Provide the [x, y] coordinate of the cell's center where the given text is located.  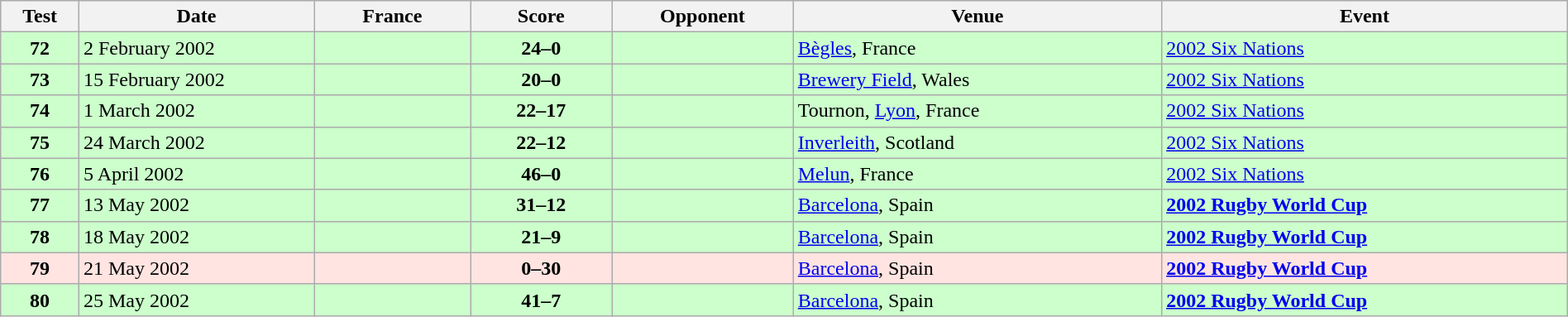
74 [40, 111]
Opponent [703, 17]
15 February 2002 [196, 79]
73 [40, 79]
41–7 [541, 300]
Bègles, France [978, 48]
77 [40, 205]
18 May 2002 [196, 237]
76 [40, 174]
22–17 [541, 111]
21 May 2002 [196, 268]
46–0 [541, 174]
21–9 [541, 237]
Score [541, 17]
France [392, 17]
80 [40, 300]
Event [1365, 17]
25 May 2002 [196, 300]
75 [40, 142]
22–12 [541, 142]
79 [40, 268]
24 March 2002 [196, 142]
Inverleith, Scotland [978, 142]
Tournon, Lyon, France [978, 111]
5 April 2002 [196, 174]
Date [196, 17]
20–0 [541, 79]
Melun, France [978, 174]
0–30 [541, 268]
31–12 [541, 205]
72 [40, 48]
2 February 2002 [196, 48]
Test [40, 17]
Venue [978, 17]
24–0 [541, 48]
13 May 2002 [196, 205]
Brewery Field, Wales [978, 79]
1 March 2002 [196, 111]
78 [40, 237]
